Identify which cell holds the provided text, then report its [X, Y] central coordinate. 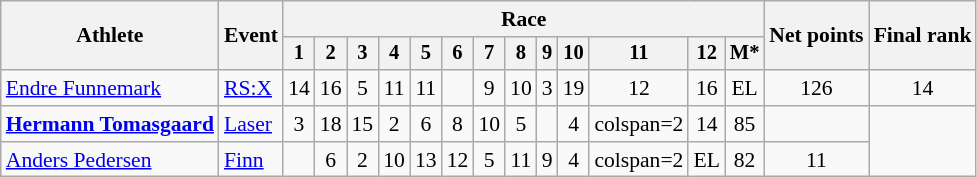
7 [489, 54]
Endre Funnemark [110, 88]
126 [816, 88]
1 [299, 54]
18 [331, 124]
Race [524, 19]
Event [251, 36]
Final rank [923, 36]
19 [574, 88]
M* [744, 54]
colspan=2 [638, 124]
Net points [816, 36]
RS:X [251, 88]
Athlete [110, 36]
85 [744, 124]
EL [744, 88]
Hermann Tomasgaard [110, 124]
15 [362, 124]
Laser [251, 124]
